Locate the cell with the specified text and output its (x, y) center coordinate. 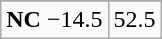
52.5 (134, 20)
NC −14.5 (54, 20)
